Detect which cell encompasses the target text, then output its [X, Y] center coordinate. 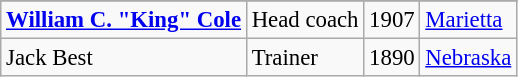
1890 [392, 58]
Marietta [468, 20]
1907 [392, 20]
William C. "King" Cole [124, 20]
Head coach [304, 20]
Nebraska [468, 58]
Jack Best [124, 58]
Trainer [304, 58]
